Search for the cell housing the specified text and yield its (X, Y) center coordinate. 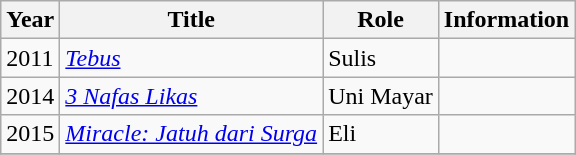
2014 (30, 96)
Uni Mayar (381, 96)
2011 (30, 58)
Information (506, 20)
Eli (381, 134)
Year (30, 20)
2015 (30, 134)
Sulis (381, 58)
Title (192, 20)
3 Nafas Likas (192, 96)
Miracle: Jatuh dari Surga (192, 134)
Tebus (192, 58)
Role (381, 20)
